Return the (x, y) coordinate for the center point of the cell that contains the specified text.  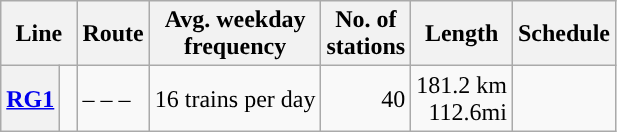
Schedule (564, 34)
16 trains per day (235, 98)
40 (366, 98)
RG1 (30, 98)
Line (39, 34)
Avg. weekday frequency (235, 34)
– – – (113, 98)
Length (462, 34)
Route (113, 34)
181.2 km112.6mi (462, 98)
No. ofstations (366, 34)
